Scan for the cell matching the given text and deliver its (X, Y) coordinate at center. 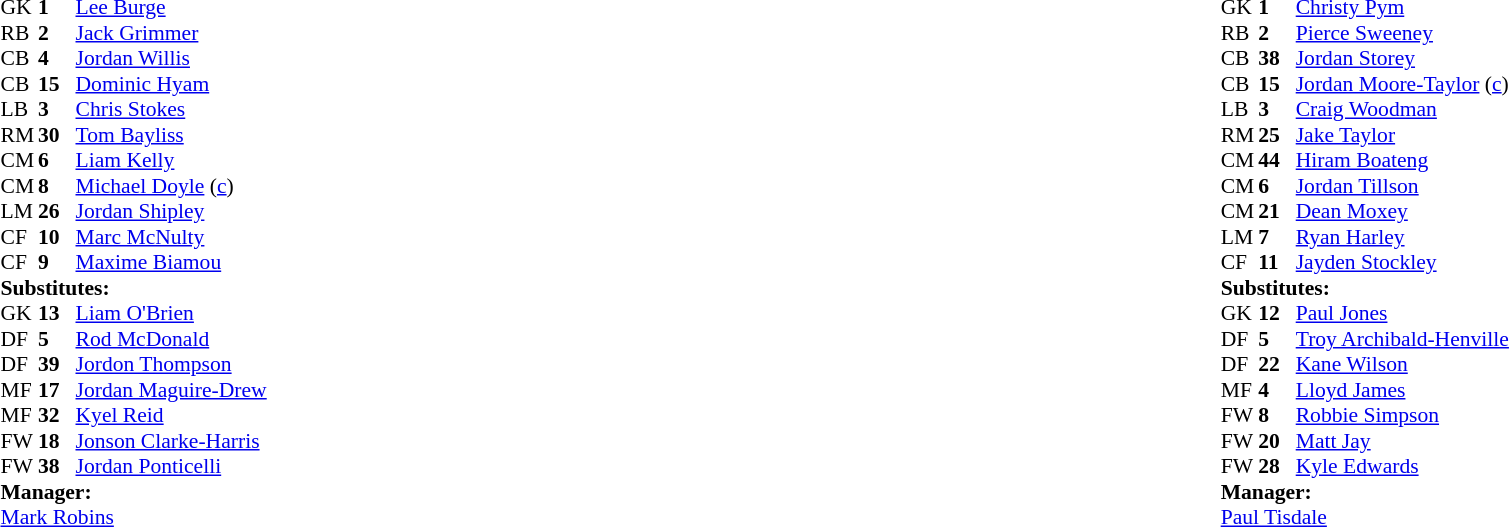
17 (57, 390)
Matt Jay (1402, 441)
Jonson Clarke-Harris (172, 441)
Liam O'Brien (172, 313)
Jordan Willis (172, 59)
Dean Moxey (1402, 211)
Jordan Tillson (1402, 186)
21 (1277, 211)
25 (1277, 135)
Jordan Storey (1402, 59)
Jordan Maguire-Drew (172, 390)
Kyle Edwards (1402, 467)
20 (1277, 441)
Lloyd James (1402, 390)
11 (1277, 263)
Rod McDonald (172, 339)
Kane Wilson (1402, 365)
Chris Stokes (172, 109)
Craig Woodman (1402, 109)
18 (57, 441)
Jordan Moore-Taylor (c) (1402, 84)
13 (57, 313)
Robbie Simpson (1402, 415)
Pierce Sweeney (1402, 33)
44 (1277, 161)
10 (57, 237)
30 (57, 135)
Paul Jones (1402, 313)
28 (1277, 467)
22 (1277, 365)
Jack Grimmer (172, 33)
Marc McNulty (172, 237)
Troy Archibald-Henville (1402, 339)
Jordan Shipley (172, 211)
Ryan Harley (1402, 237)
12 (1277, 313)
Tom Bayliss (172, 135)
9 (57, 263)
39 (57, 365)
Jordan Ponticelli (172, 467)
Jordon Thompson (172, 365)
Michael Doyle (c) (172, 186)
Jake Taylor (1402, 135)
Jayden Stockley (1402, 263)
Dominic Hyam (172, 84)
26 (57, 211)
Kyel Reid (172, 415)
Hiram Boateng (1402, 161)
32 (57, 415)
Liam Kelly (172, 161)
Maxime Biamou (172, 263)
7 (1277, 237)
